Return the [X, Y] coordinate for the center point of the cell that contains the specified text.  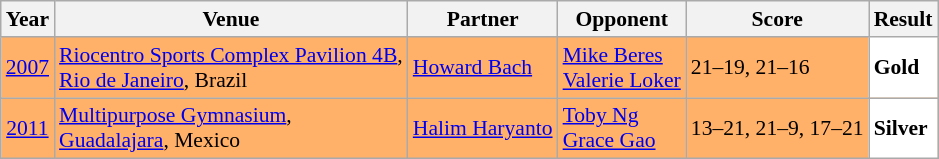
Partner [483, 19]
Gold [904, 68]
13–21, 21–9, 17–21 [778, 128]
2011 [28, 128]
Opponent [622, 19]
Year [28, 19]
Result [904, 19]
Riocentro Sports Complex Pavilion 4B,Rio de Janeiro, Brazil [231, 68]
Halim Haryanto [483, 128]
2007 [28, 68]
Venue [231, 19]
Multipurpose Gymnasium,Guadalajara, Mexico [231, 128]
21–19, 21–16 [778, 68]
Score [778, 19]
Mike Beres Valerie Loker [622, 68]
Silver [904, 128]
Toby Ng Grace Gao [622, 128]
Howard Bach [483, 68]
